Locate the cell with the specified text and output its [X, Y] center coordinate. 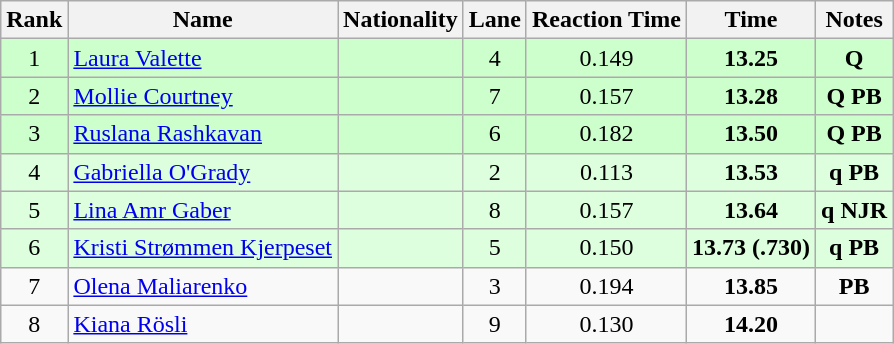
Mollie Courtney [203, 96]
13.53 [752, 172]
Laura Valette [203, 58]
Gabriella O'Grady [203, 172]
13.25 [752, 58]
Name [203, 20]
Time [752, 20]
13.50 [752, 134]
9 [494, 324]
Notes [854, 20]
Kiana Rösli [203, 324]
13.28 [752, 96]
Reaction Time [606, 20]
13.73 (.730) [752, 248]
q NJR [854, 210]
Q [854, 58]
Kristi Strømmen Kjerpeset [203, 248]
0.182 [606, 134]
PB [854, 286]
Lina Amr Gaber [203, 210]
0.194 [606, 286]
0.149 [606, 58]
0.150 [606, 248]
14.20 [752, 324]
13.85 [752, 286]
13.64 [752, 210]
0.130 [606, 324]
Rank [34, 20]
1 [34, 58]
Nationality [401, 20]
Ruslana Rashkavan [203, 134]
Olena Maliarenko [203, 286]
Lane [494, 20]
0.113 [606, 172]
